For the text-containing cell, return its midpoint in [X, Y] coordinate format. 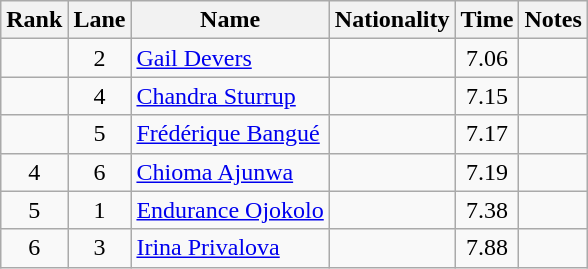
7.19 [487, 172]
Endurance Ojokolo [230, 210]
Chioma Ajunwa [230, 172]
3 [100, 248]
Irina Privalova [230, 248]
Frédérique Bangué [230, 134]
7.38 [487, 210]
7.15 [487, 96]
7.06 [487, 58]
Rank [34, 20]
Nationality [392, 20]
Gail Devers [230, 58]
2 [100, 58]
Time [487, 20]
Chandra Sturrup [230, 96]
Notes [553, 20]
Name [230, 20]
1 [100, 210]
Lane [100, 20]
7.88 [487, 248]
7.17 [487, 134]
